For the text-containing cell, return its midpoint in [X, Y] coordinate format. 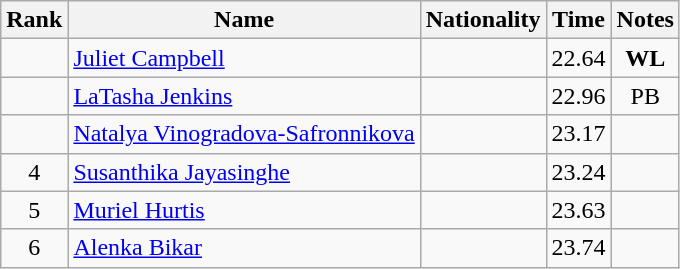
Nationality [483, 20]
WL [645, 58]
Notes [645, 20]
LaTasha Jenkins [244, 96]
Name [244, 20]
23.24 [578, 172]
Alenka Bikar [244, 248]
22.64 [578, 58]
23.74 [578, 248]
Rank [34, 20]
6 [34, 248]
22.96 [578, 96]
5 [34, 210]
Susanthika Jayasinghe [244, 172]
Natalya Vinogradova-Safronnikova [244, 134]
4 [34, 172]
PB [645, 96]
Juliet Campbell [244, 58]
Time [578, 20]
Muriel Hurtis [244, 210]
23.63 [578, 210]
23.17 [578, 134]
